Return (x, y) of the center of cell containing provided text 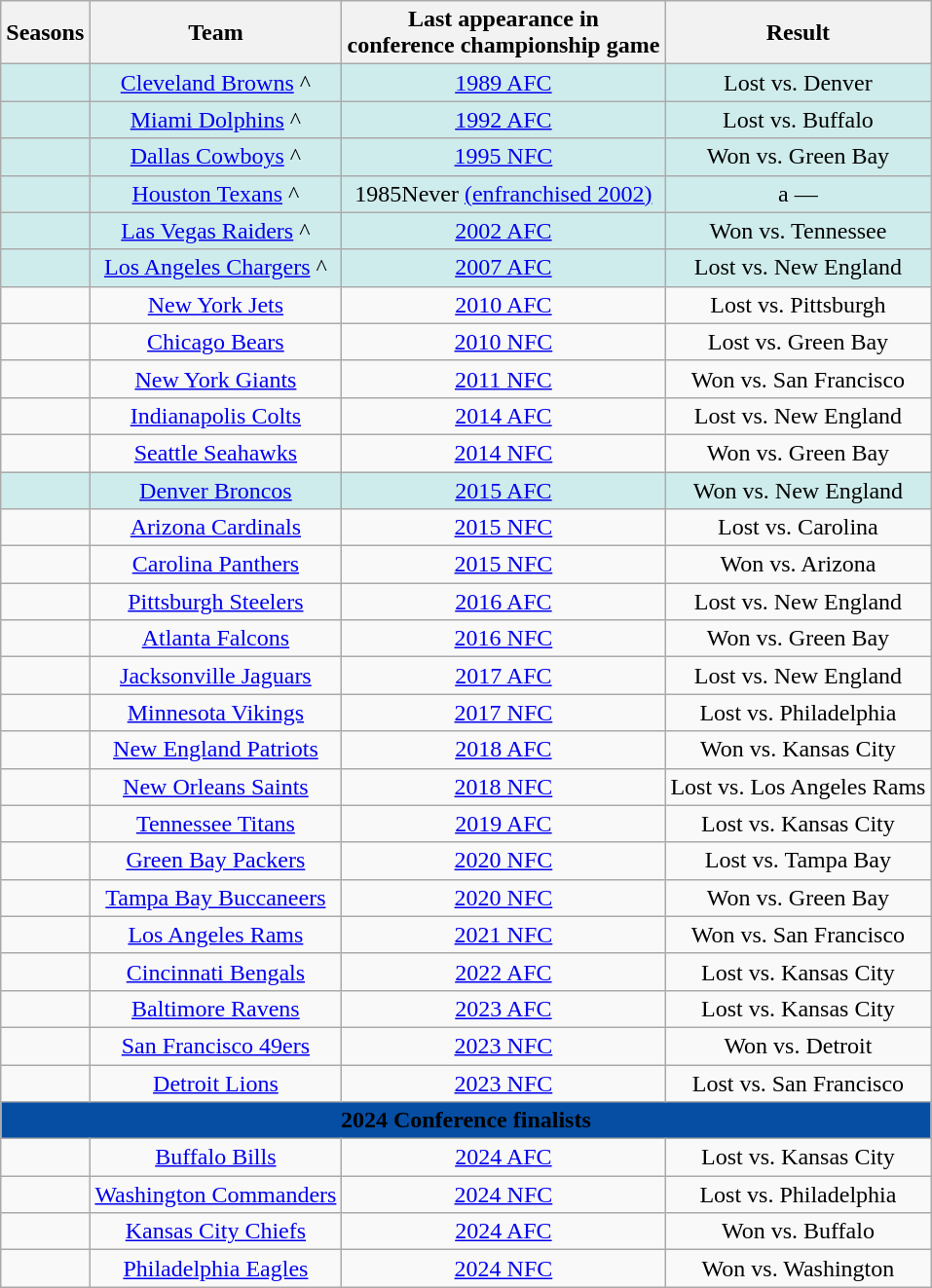
New York Jets (216, 305)
Won vs. Kansas City (799, 750)
Lost vs. Los Angeles Rams (799, 787)
Dallas Cowboys ^ (216, 157)
Baltimore Ravens (216, 1009)
2014 NFC (503, 453)
Carolina Panthers (216, 565)
Chicago Bears (216, 342)
Las Vegas Raiders ^ (216, 231)
2023 AFC (503, 1009)
2010 NFC (503, 342)
2017 AFC (503, 676)
Washington Commanders (216, 1195)
Cincinnati Bengals (216, 972)
2016 AFC (503, 602)
Lost vs. San Francisco (799, 1084)
Result (799, 33)
Kansas City Chiefs (216, 1232)
Pittsburgh Steelers (216, 602)
a — (799, 194)
Minnesota Vikings (216, 713)
Detroit Lions (216, 1084)
San Francisco 49ers (216, 1046)
Los Angeles Chargers ^ (216, 268)
Buffalo Bills (216, 1158)
Won vs. Buffalo (799, 1232)
Seasons (45, 33)
Indianapolis Colts (216, 416)
2022 AFC (503, 972)
Tennessee Titans (216, 824)
Last appearance inconference championship game (503, 33)
2002 AFC (503, 231)
Denver Broncos (216, 490)
Tampa Bay Buccaneers (216, 898)
1995 NFC (503, 157)
Lost vs. Pittsburgh (799, 305)
2018 NFC (503, 787)
Lost vs. Tampa Bay (799, 861)
Los Angeles Rams (216, 935)
Lost vs. Carolina (799, 528)
2019 AFC (503, 824)
New Orleans Saints (216, 787)
Won vs. Arizona (799, 565)
1989 AFC (503, 83)
1992 AFC (503, 120)
Lost vs. Buffalo (799, 120)
Miami Dolphins ^ (216, 120)
Lost vs. Denver (799, 83)
2007 AFC (503, 268)
Team (216, 33)
1985Never (enfranchised 2002) (503, 194)
Houston Texans ^ (216, 194)
2017 NFC (503, 713)
Jacksonville Jaguars (216, 676)
2014 AFC (503, 416)
Philadelphia Eagles (216, 1269)
2010 AFC (503, 305)
2018 AFC (503, 750)
2024 Conference finalists (466, 1121)
Won vs. Detroit (799, 1046)
Won vs. Tennessee (799, 231)
2015 AFC (503, 490)
Seattle Seahawks (216, 453)
2021 NFC (503, 935)
Arizona Cardinals (216, 528)
New York Giants (216, 379)
2016 NFC (503, 639)
New England Patriots (216, 750)
Lost vs. Green Bay (799, 342)
Won vs. New England (799, 490)
Atlanta Falcons (216, 639)
2011 NFC (503, 379)
Won vs. Washington (799, 1269)
Cleveland Browns ^ (216, 83)
Green Bay Packers (216, 861)
